Identify which cell holds the provided text, then report its [X, Y] central coordinate. 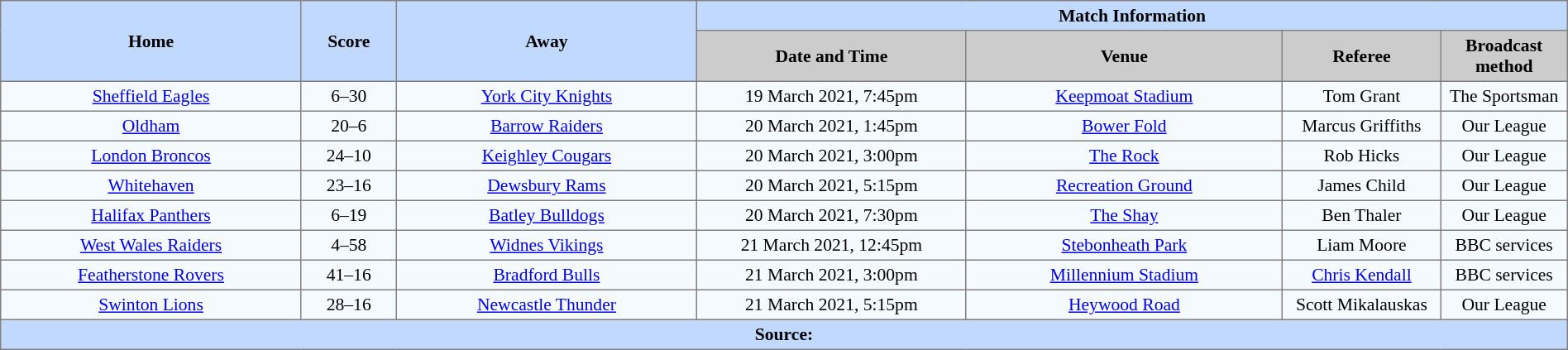
London Broncos [151, 156]
6–19 [349, 215]
Bradford Bulls [547, 275]
Heywood Road [1125, 304]
19 March 2021, 7:45pm [832, 96]
Marcus Griffiths [1361, 126]
Home [151, 41]
21 March 2021, 3:00pm [832, 275]
23–16 [349, 185]
The Sportsman [1503, 96]
4–58 [349, 245]
Ben Thaler [1361, 215]
Bower Fold [1125, 126]
21 March 2021, 5:15pm [832, 304]
Rob Hicks [1361, 156]
Whitehaven [151, 185]
20 March 2021, 3:00pm [832, 156]
Newcastle Thunder [547, 304]
Dewsbury Rams [547, 185]
Barrow Raiders [547, 126]
Broadcast method [1503, 56]
Featherstone Rovers [151, 275]
Chris Kendall [1361, 275]
Recreation Ground [1125, 185]
The Shay [1125, 215]
Scott Mikalauskas [1361, 304]
West Wales Raiders [151, 245]
Away [547, 41]
Halifax Panthers [151, 215]
6–30 [349, 96]
Source: [784, 334]
Referee [1361, 56]
Oldham [151, 126]
Score [349, 41]
Tom Grant [1361, 96]
Widnes Vikings [547, 245]
20 March 2021, 5:15pm [832, 185]
28–16 [349, 304]
24–10 [349, 156]
41–16 [349, 275]
Keepmoat Stadium [1125, 96]
Stebonheath Park [1125, 245]
Match Information [1133, 16]
20 March 2021, 7:30pm [832, 215]
Swinton Lions [151, 304]
The Rock [1125, 156]
21 March 2021, 12:45pm [832, 245]
York City Knights [547, 96]
Batley Bulldogs [547, 215]
Venue [1125, 56]
20–6 [349, 126]
Sheffield Eagles [151, 96]
Date and Time [832, 56]
Millennium Stadium [1125, 275]
Keighley Cougars [547, 156]
James Child [1361, 185]
20 March 2021, 1:45pm [832, 126]
Liam Moore [1361, 245]
